Search for the cell housing the specified text and yield its (x, y) center coordinate. 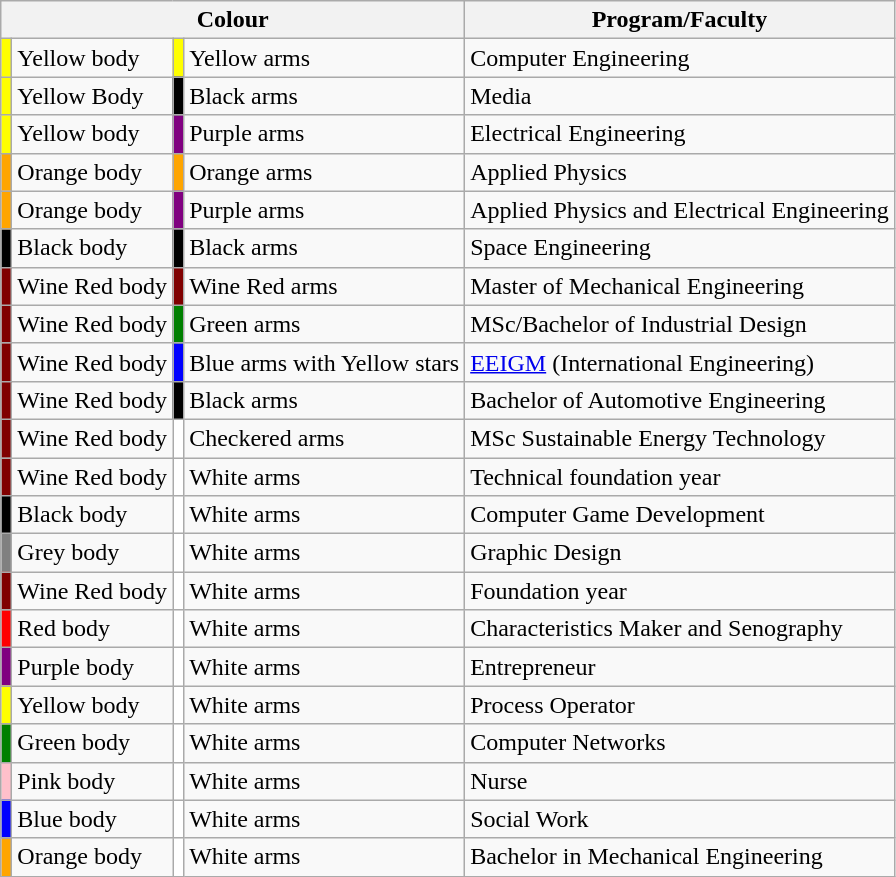
Bachelor in Mechanical Engineering (680, 857)
MSc Sustainable Energy Technology (680, 438)
Entrepreneur (680, 667)
Applied Physics and Electrical Engineering (680, 210)
Nurse (680, 781)
Purple body (92, 667)
Graphic Design (680, 553)
Electrical Engineering (680, 134)
Characteristics Maker and Senography (680, 629)
Foundation year (680, 591)
Master of Mechanical Engineering (680, 286)
Media (680, 96)
Checkered arms (324, 438)
Process Operator (680, 705)
Green body (92, 743)
MSc/Bachelor of Industrial Design (680, 324)
EEIGM (International Engineering) (680, 362)
Blue body (92, 819)
Grey body (92, 553)
Social Work (680, 819)
Green arms (324, 324)
Computer Engineering (680, 58)
Colour (233, 20)
Yellow Body (92, 96)
Yellow arms (324, 58)
Computer Networks (680, 743)
Technical foundation year (680, 477)
Red body (92, 629)
Blue arms with Yellow stars (324, 362)
Program/Faculty (680, 20)
Pink body (92, 781)
Bachelor of Automotive Engineering (680, 400)
Orange arms (324, 172)
Computer Game Development (680, 515)
Wine Red arms (324, 286)
Applied Physics (680, 172)
Space Engineering (680, 248)
